From the cell containing the given text, extract its center point as (X, Y) coordinate. 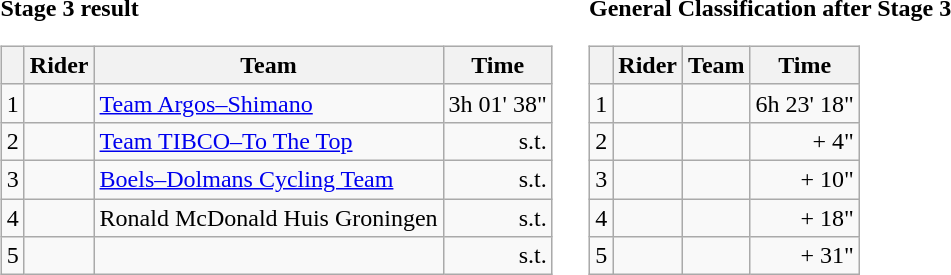
+ 31" (804, 256)
6h 23' 18" (804, 103)
Team TIBCO–To The Top (268, 141)
Ronald McDonald Huis Groningen (268, 217)
Team Argos–Shimano (268, 103)
3h 01' 38" (498, 103)
Boels–Dolmans Cycling Team (268, 179)
+ 10" (804, 179)
+ 18" (804, 217)
+ 4" (804, 141)
